Detect which cell encompasses the target text, then output its (x, y) center coordinate. 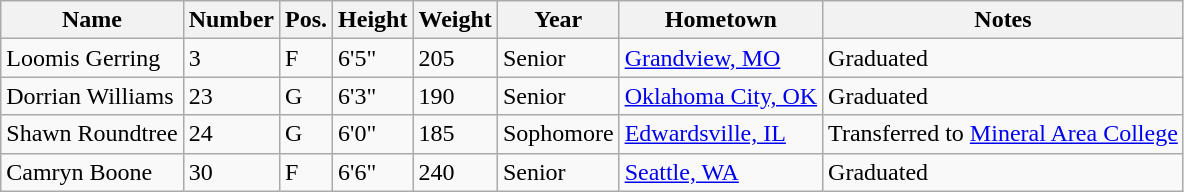
240 (455, 172)
205 (455, 58)
Year (558, 20)
Shawn Roundtree (92, 134)
190 (455, 96)
185 (455, 134)
6'0" (373, 134)
3 (231, 58)
6'5" (373, 58)
Loomis Gerring (92, 58)
Height (373, 20)
Number (231, 20)
Edwardsville, IL (720, 134)
23 (231, 96)
Pos. (306, 20)
Camryn Boone (92, 172)
Seattle, WA (720, 172)
Weight (455, 20)
Dorrian Williams (92, 96)
6'6" (373, 172)
Hometown (720, 20)
Notes (1004, 20)
Name (92, 20)
30 (231, 172)
6'3" (373, 96)
Oklahoma City, OK (720, 96)
24 (231, 134)
Transferred to Mineral Area College (1004, 134)
Grandview, MO (720, 58)
Sophomore (558, 134)
